Output the [X, Y] coordinate of the center of the cell containing the given text.  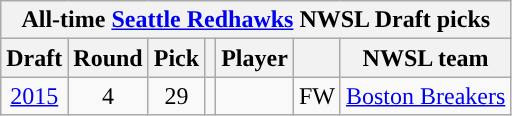
Player [255, 58]
Pick [176, 58]
2015 [34, 96]
Boston Breakers [425, 96]
All-time Seattle Redhawks NWSL Draft picks [256, 20]
29 [176, 96]
FW [316, 96]
Draft [34, 58]
NWSL team [425, 58]
Round [108, 58]
4 [108, 96]
